Pinpoint the cell where the given text exists, returning its (X, Y) midpoint coordinate. 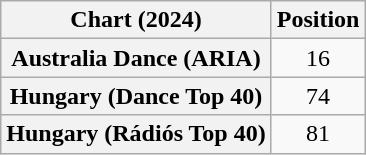
Position (318, 20)
Australia Dance (ARIA) (136, 58)
81 (318, 134)
Chart (2024) (136, 20)
Hungary (Dance Top 40) (136, 96)
Hungary (Rádiós Top 40) (136, 134)
16 (318, 58)
74 (318, 96)
